From the cell containing the given text, extract its center point as (x, y) coordinate. 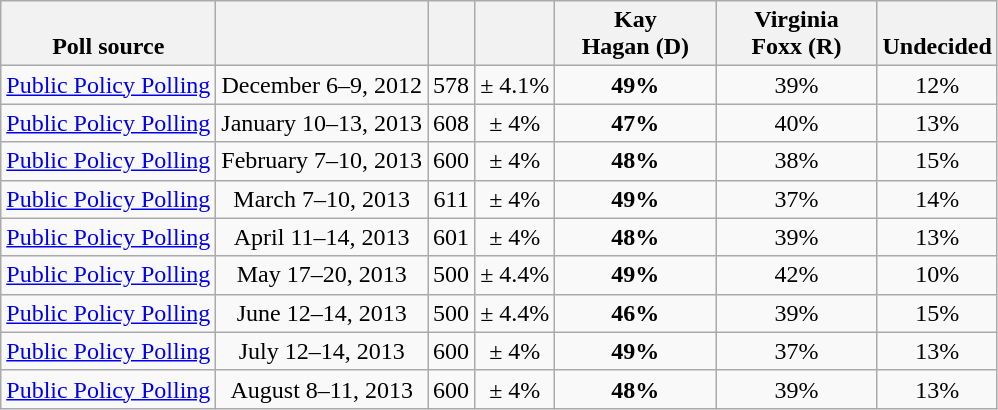
38% (796, 161)
May 17–20, 2013 (322, 275)
601 (452, 237)
Undecided (937, 34)
46% (636, 313)
10% (937, 275)
608 (452, 123)
KayHagan (D) (636, 34)
February 7–10, 2013 (322, 161)
42% (796, 275)
January 10–13, 2013 (322, 123)
47% (636, 123)
12% (937, 85)
August 8–11, 2013 (322, 389)
December 6–9, 2012 (322, 85)
June 12–14, 2013 (322, 313)
VirginiaFoxx (R) (796, 34)
March 7–10, 2013 (322, 199)
578 (452, 85)
Poll source (108, 34)
± 4.1% (515, 85)
April 11–14, 2013 (322, 237)
611 (452, 199)
14% (937, 199)
July 12–14, 2013 (322, 351)
40% (796, 123)
